Search for the cell housing the specified text and yield its [x, y] center coordinate. 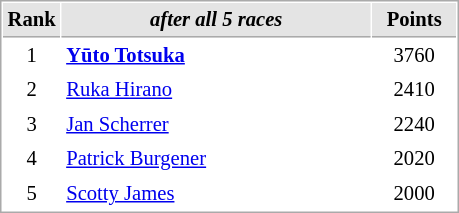
Rank [32, 20]
Ruka Hirano [216, 90]
Points [414, 20]
3 [32, 124]
Scotty James [216, 194]
2410 [414, 90]
5 [32, 194]
2240 [414, 124]
2000 [414, 194]
2020 [414, 158]
Jan Scherrer [216, 124]
1 [32, 56]
Yūto Totsuka [216, 56]
4 [32, 158]
Patrick Burgener [216, 158]
3760 [414, 56]
after all 5 races [216, 20]
2 [32, 90]
